Provide the [X, Y] coordinate of the cell's center where the given text is located.  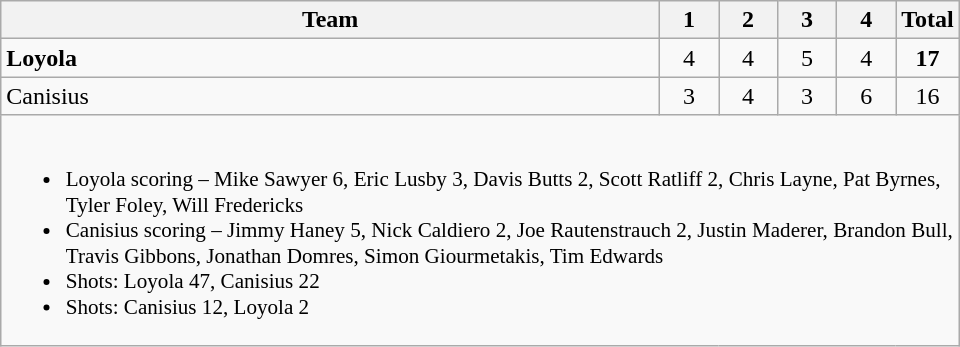
6 [866, 96]
Team [330, 20]
1 [688, 20]
Canisius [330, 96]
16 [928, 96]
17 [928, 58]
5 [808, 58]
Total [928, 20]
2 [748, 20]
Loyola [330, 58]
